Determine the [X, Y] coordinate at the center of the cell enclosing the given text.  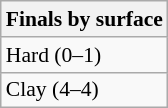
Clay (4–4) [84, 90]
Hard (0–1) [84, 55]
Finals by surface [84, 19]
